Find where the given text appears and provide that cell's center as [x, y] coordinate. 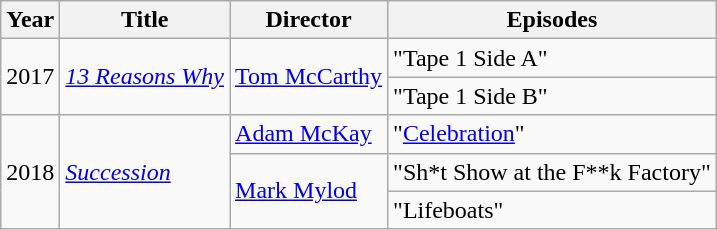
2017 [30, 77]
Title [145, 20]
Tom McCarthy [309, 77]
Succession [145, 172]
Adam McKay [309, 134]
Episodes [552, 20]
13 Reasons Why [145, 77]
Director [309, 20]
"Tape 1 Side A" [552, 58]
"Celebration" [552, 134]
Year [30, 20]
"Lifeboats" [552, 210]
"Sh*t Show at the F**k Factory" [552, 172]
2018 [30, 172]
Mark Mylod [309, 191]
"Tape 1 Side B" [552, 96]
